Locate the cell with the specified text and output its (X, Y) center coordinate. 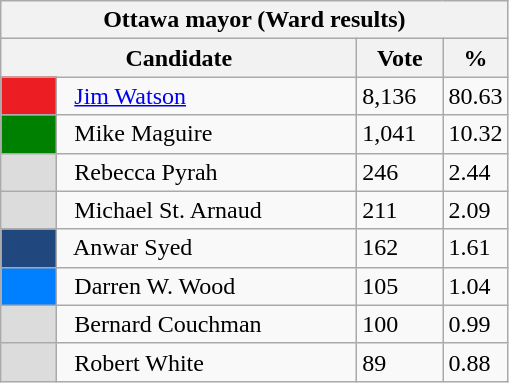
2.44 (476, 172)
Candidate (179, 58)
Robert White (207, 362)
8,136 (400, 96)
0.99 (476, 324)
1.04 (476, 286)
Mike Maguire (207, 134)
Vote (400, 58)
Jim Watson (207, 96)
Bernard Couchman (207, 324)
246 (400, 172)
Rebecca Pyrah (207, 172)
89 (400, 362)
10.32 (476, 134)
162 (400, 248)
2.09 (476, 210)
Ottawa mayor (Ward results) (254, 20)
211 (400, 210)
105 (400, 286)
Darren W. Wood (207, 286)
% (476, 58)
1,041 (400, 134)
100 (400, 324)
0.88 (476, 362)
Michael St. Arnaud (207, 210)
80.63 (476, 96)
1.61 (476, 248)
Anwar Syed (207, 248)
